For the text-containing cell, return its midpoint in [X, Y] coordinate format. 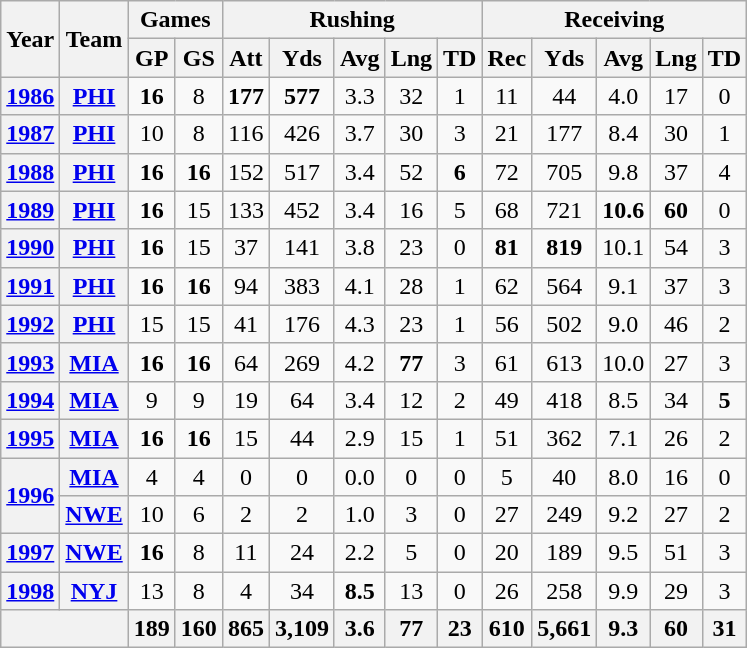
1987 [30, 134]
1991 [30, 286]
10.0 [624, 362]
116 [246, 134]
426 [302, 134]
8.4 [624, 134]
8.0 [624, 477]
9.1 [624, 286]
3.3 [360, 96]
2.9 [360, 438]
4.3 [360, 324]
24 [302, 553]
0.0 [360, 477]
68 [507, 210]
Year [30, 39]
20 [507, 553]
41 [246, 324]
GP [152, 58]
Rec [507, 58]
610 [507, 629]
81 [507, 248]
17 [676, 96]
819 [564, 248]
721 [564, 210]
4.2 [360, 362]
28 [411, 286]
62 [507, 286]
269 [302, 362]
502 [564, 324]
61 [507, 362]
4.1 [360, 286]
10.6 [624, 210]
1998 [30, 591]
865 [246, 629]
9.0 [624, 324]
12 [411, 400]
133 [246, 210]
94 [246, 286]
1993 [30, 362]
56 [507, 324]
Games [175, 20]
31 [724, 629]
21 [507, 134]
2.2 [360, 553]
249 [564, 515]
383 [302, 286]
577 [302, 96]
1994 [30, 400]
GS [198, 58]
1.0 [360, 515]
613 [564, 362]
29 [676, 591]
32 [411, 96]
46 [676, 324]
705 [564, 172]
9.2 [624, 515]
3,109 [302, 629]
418 [564, 400]
3.7 [360, 134]
1992 [30, 324]
3.8 [360, 248]
5,661 [564, 629]
9.5 [624, 553]
9.9 [624, 591]
141 [302, 248]
160 [198, 629]
4.0 [624, 96]
564 [564, 286]
Receiving [614, 20]
452 [302, 210]
49 [507, 400]
517 [302, 172]
9.3 [624, 629]
1989 [30, 210]
1997 [30, 553]
258 [564, 591]
3.6 [360, 629]
1996 [30, 496]
1995 [30, 438]
Rushing [352, 20]
1988 [30, 172]
54 [676, 248]
9.8 [624, 172]
Team [94, 39]
19 [246, 400]
40 [564, 477]
7.1 [624, 438]
52 [411, 172]
152 [246, 172]
1986 [30, 96]
72 [507, 172]
176 [302, 324]
362 [564, 438]
NYJ [94, 591]
1990 [30, 248]
Att [246, 58]
10.1 [624, 248]
